Return [X, Y] of the center of cell containing provided text 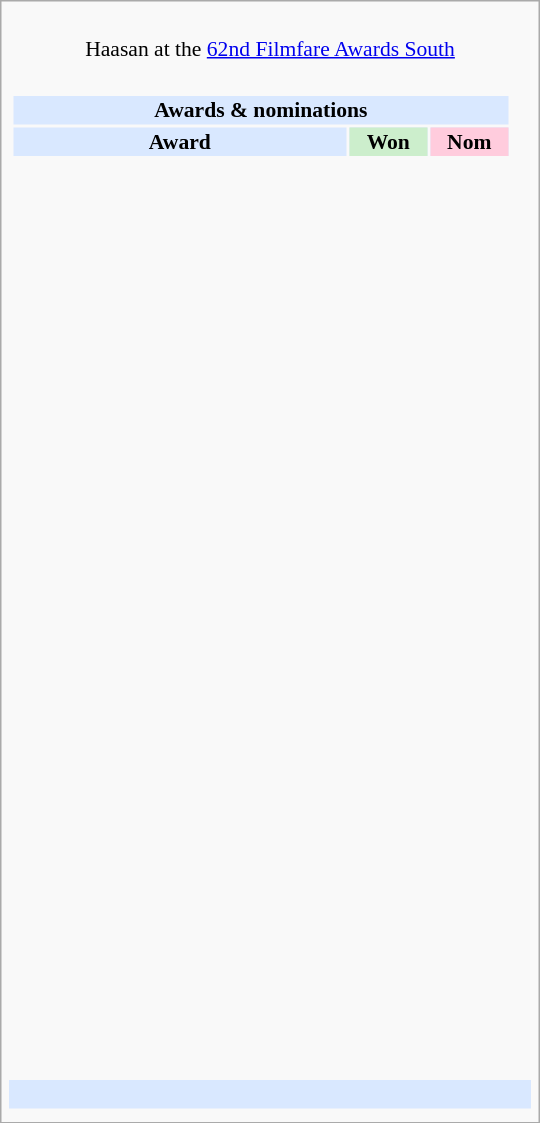
Awards & nominations [260, 110]
Awards & nominations Award Won Nom [270, 572]
Award [180, 141]
Haasan at the 62nd Filmfare Awards South [270, 36]
Won [388, 141]
Nom [469, 141]
